For the text-containing cell, return its midpoint in (X, Y) coordinate format. 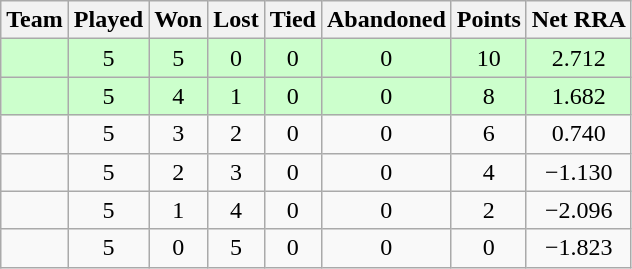
Played (108, 20)
Abandoned (386, 20)
Won (178, 20)
8 (488, 96)
10 (488, 58)
Lost (236, 20)
Net RRA (578, 20)
6 (488, 134)
−2.096 (578, 210)
Points (488, 20)
2.712 (578, 58)
−1.823 (578, 248)
0.740 (578, 134)
Team (35, 20)
−1.130 (578, 172)
1.682 (578, 96)
Tied (292, 20)
